Identify which cell holds the provided text, then report its (x, y) central coordinate. 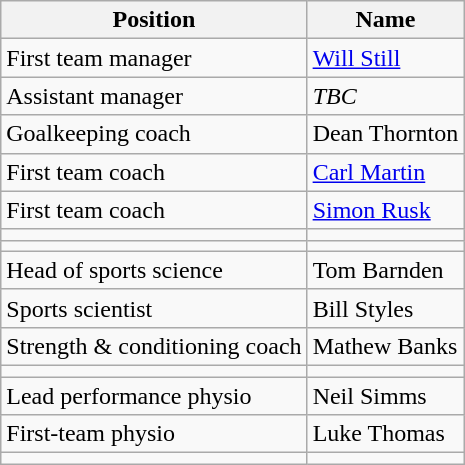
Luke Thomas (386, 434)
Bill Styles (386, 308)
First team manager (154, 58)
TBC (386, 96)
Position (154, 20)
Head of sports science (154, 270)
Dean Thornton (386, 134)
First-team physio (154, 434)
Lead performance physio (154, 395)
Simon Rusk (386, 210)
Carl Martin (386, 172)
Tom Barnden (386, 270)
Goalkeeping coach (154, 134)
Assistant manager (154, 96)
Sports scientist (154, 308)
Neil Simms (386, 395)
Strength & conditioning coach (154, 346)
Will Still (386, 58)
Name (386, 20)
Mathew Banks (386, 346)
